Search for the cell housing the specified text and yield its [x, y] center coordinate. 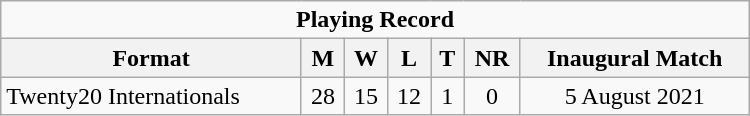
Format [152, 58]
L [410, 58]
1 [448, 96]
NR [492, 58]
W [366, 58]
T [448, 58]
M [322, 58]
28 [322, 96]
Twenty20 Internationals [152, 96]
5 August 2021 [634, 96]
0 [492, 96]
15 [366, 96]
12 [410, 96]
Playing Record [375, 20]
Inaugural Match [634, 58]
